Locate the cell with the specified text and output its [x, y] center coordinate. 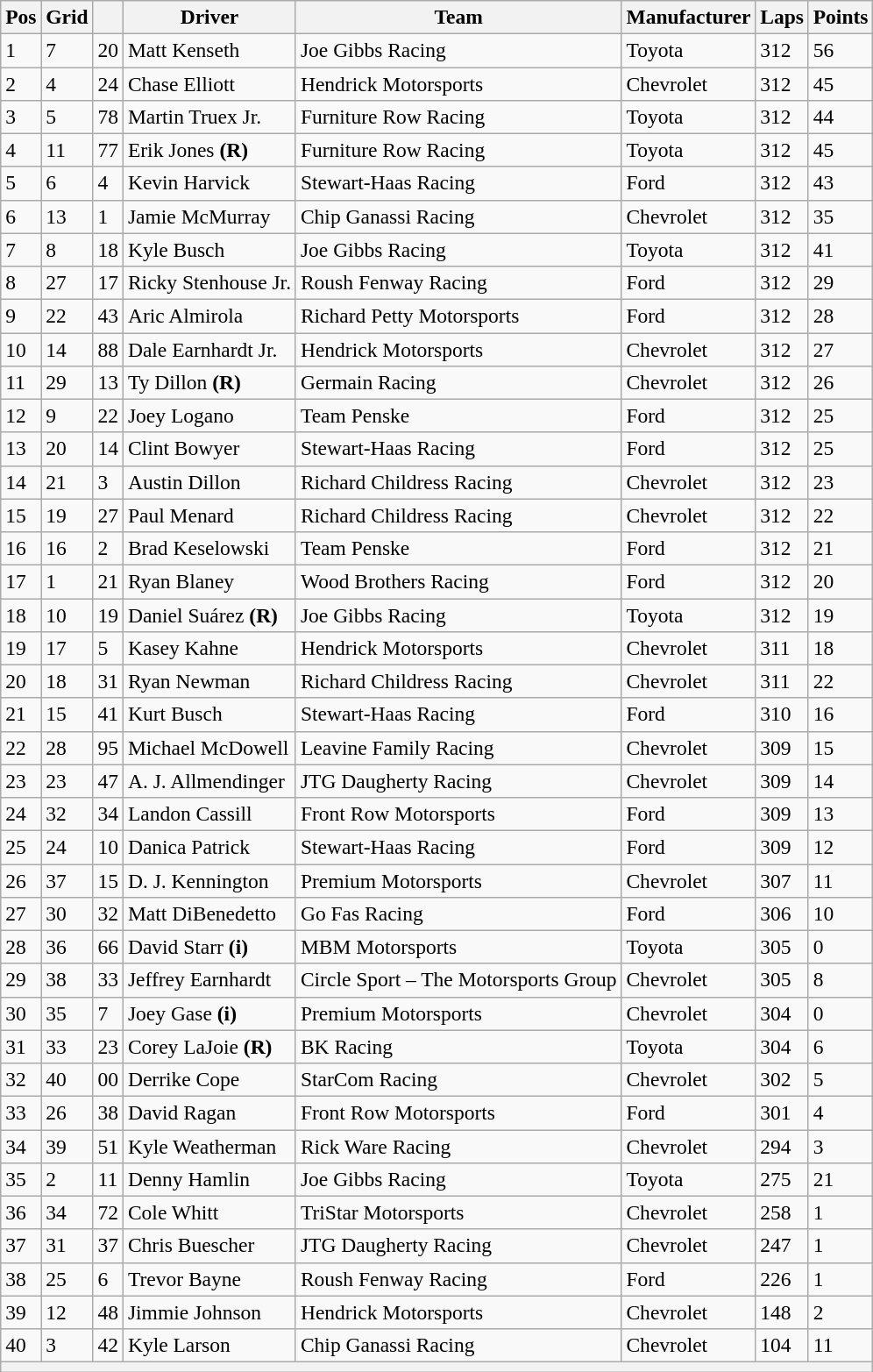
Kyle Larson [209, 1345]
Brad Keselowski [209, 548]
302 [782, 1079]
Kyle Busch [209, 250]
Chris Buescher [209, 1246]
Paul Menard [209, 515]
Derrike Cope [209, 1079]
Erik Jones (R) [209, 150]
David Starr (i) [209, 947]
Joey Logano [209, 416]
Chase Elliott [209, 83]
88 [108, 349]
BK Racing [458, 1047]
42 [108, 1345]
44 [841, 117]
Martin Truex Jr. [209, 117]
275 [782, 1179]
Trevor Bayne [209, 1279]
306 [782, 913]
Matt DiBenedetto [209, 913]
Jamie McMurray [209, 217]
Dale Earnhardt Jr. [209, 349]
Laps [782, 17]
48 [108, 1312]
Points [841, 17]
Rick Ware Racing [458, 1146]
51 [108, 1146]
Austin Dillon [209, 482]
Leavine Family Racing [458, 748]
104 [782, 1345]
310 [782, 714]
Richard Petty Motorsports [458, 316]
Kasey Kahne [209, 648]
MBM Motorsports [458, 947]
Driver [209, 17]
Denny Hamlin [209, 1179]
Kyle Weatherman [209, 1146]
Matt Kenseth [209, 50]
Ty Dillon (R) [209, 382]
77 [108, 150]
Circle Sport – The Motorsports Group [458, 980]
307 [782, 880]
Daniel Suárez (R) [209, 615]
Jimmie Johnson [209, 1312]
Corey LaJoie (R) [209, 1047]
00 [108, 1079]
Landon Cassill [209, 814]
258 [782, 1212]
226 [782, 1279]
Joey Gase (i) [209, 1013]
TriStar Motorsports [458, 1212]
Kurt Busch [209, 714]
Pos [21, 17]
Danica Patrick [209, 847]
247 [782, 1246]
47 [108, 781]
56 [841, 50]
Jeffrey Earnhardt [209, 980]
294 [782, 1146]
78 [108, 117]
Aric Almirola [209, 316]
148 [782, 1312]
Michael McDowell [209, 748]
66 [108, 947]
Ryan Blaney [209, 581]
David Ragan [209, 1113]
72 [108, 1212]
Wood Brothers Racing [458, 581]
D. J. Kennington [209, 880]
301 [782, 1113]
Manufacturer [689, 17]
Kevin Harvick [209, 183]
Go Fas Racing [458, 913]
Germain Racing [458, 382]
StarCom Racing [458, 1079]
Grid [67, 17]
A. J. Allmendinger [209, 781]
95 [108, 748]
Cole Whitt [209, 1212]
Clint Bowyer [209, 449]
Ricky Stenhouse Jr. [209, 282]
Team [458, 17]
Ryan Newman [209, 681]
